Pinpoint the cell where the given text exists, returning its [x, y] midpoint coordinate. 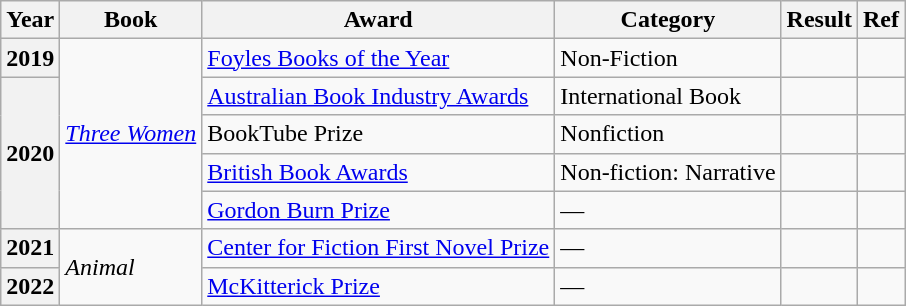
Australian Book Industry Awards [378, 96]
Non-fiction: Narrative [668, 172]
British Book Awards [378, 172]
Animal [131, 267]
Three Women [131, 134]
Gordon Burn Prize [378, 210]
McKitterick Prize [378, 286]
2019 [30, 58]
Result [819, 20]
Award [378, 20]
Book [131, 20]
International Book [668, 96]
BookTube Prize [378, 134]
2021 [30, 248]
Center for Fiction First Novel Prize [378, 248]
Category [668, 20]
2022 [30, 286]
Ref [880, 20]
Non-Fiction [668, 58]
Foyles Books of the Year [378, 58]
Nonfiction [668, 134]
2020 [30, 153]
Year [30, 20]
